Determine the [X, Y] coordinate at the center of the cell enclosing the given text.  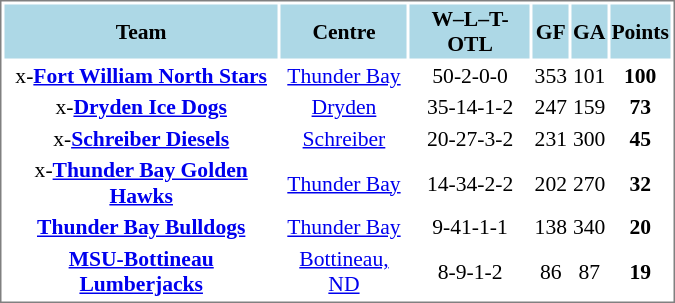
x-Schreiber Diesels [140, 138]
45 [640, 138]
Dryden [344, 107]
Centre [344, 31]
x-Thunder Bay Golden Hawks [140, 183]
86 [550, 271]
x-Dryden Ice Dogs [140, 107]
202 [550, 183]
35-14-1-2 [470, 107]
Team [140, 31]
101 [590, 76]
300 [590, 138]
138 [550, 227]
Points [640, 31]
50-2-0-0 [470, 76]
73 [640, 107]
87 [590, 271]
100 [640, 76]
159 [590, 107]
32 [640, 183]
340 [590, 227]
8-9-1-2 [470, 271]
x-Fort William North Stars [140, 76]
231 [550, 138]
GF [550, 31]
247 [550, 107]
MSU-Bottineau Lumberjacks [140, 271]
GA [590, 31]
20-27-3-2 [470, 138]
19 [640, 271]
14-34-2-2 [470, 183]
9-41-1-1 [470, 227]
Thunder Bay Bulldogs [140, 227]
W–L–T-OTL [470, 31]
353 [550, 76]
Bottineau, ND [344, 271]
Schreiber [344, 138]
270 [590, 183]
20 [640, 227]
